Capture the cell that displays the provided text and extract its [x, y] central coordinate. 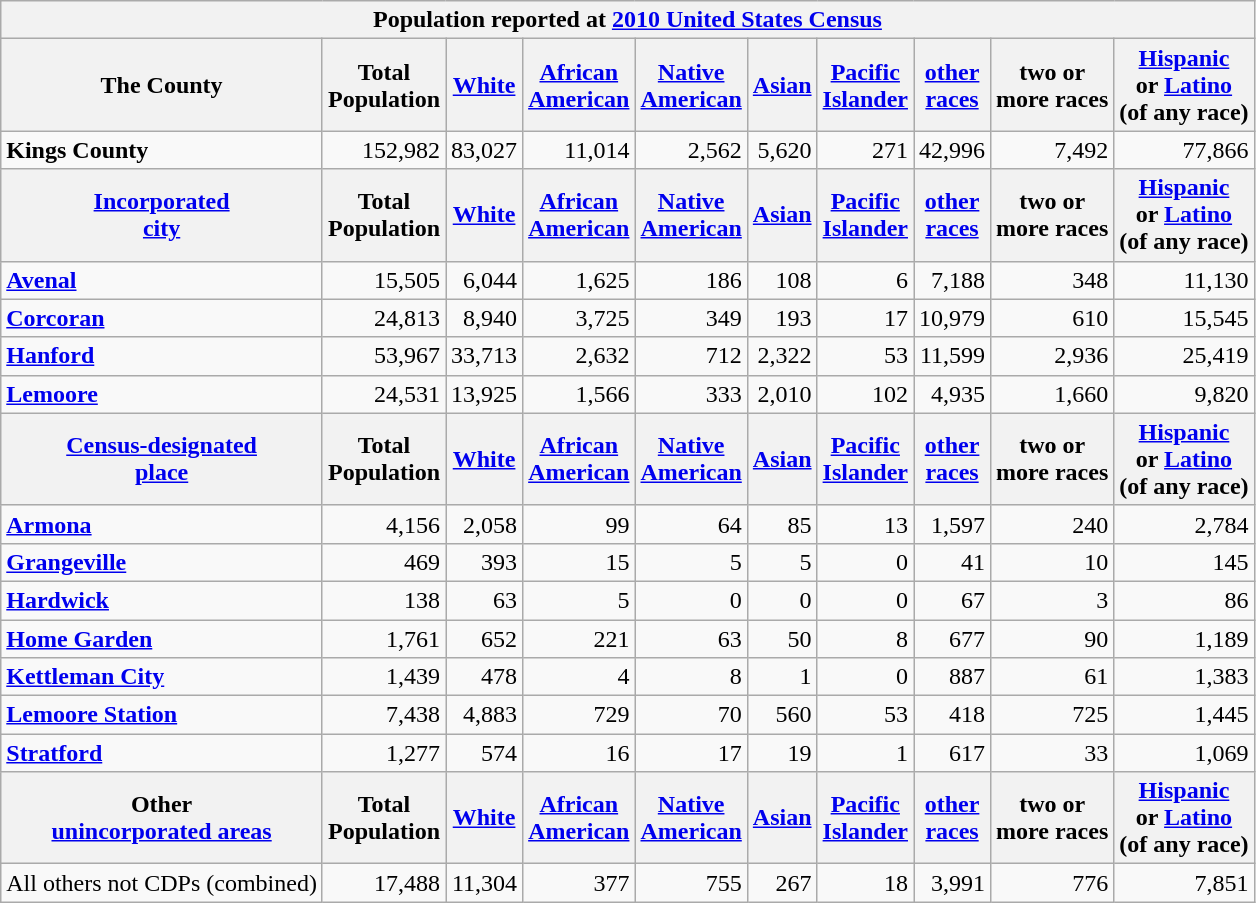
574 [484, 753]
42,996 [952, 150]
2,632 [579, 356]
Hardwick [162, 600]
377 [579, 883]
The County [162, 85]
61 [1052, 677]
1,761 [384, 639]
13,925 [484, 394]
50 [782, 639]
712 [691, 356]
64 [691, 524]
Hanford [162, 356]
349 [691, 318]
9,820 [1184, 394]
1,566 [579, 394]
1,277 [384, 753]
17,488 [384, 883]
90 [1052, 639]
4,935 [952, 394]
617 [952, 753]
19 [782, 753]
221 [579, 639]
2,322 [782, 356]
24,813 [384, 318]
7,851 [1184, 883]
5,620 [782, 150]
193 [782, 318]
6 [865, 280]
4,156 [384, 524]
7,438 [384, 715]
4,883 [484, 715]
Lemoore Station [162, 715]
86 [1184, 600]
725 [1052, 715]
Kettleman City [162, 677]
85 [782, 524]
333 [691, 394]
2,784 [1184, 524]
33 [1052, 753]
1,189 [1184, 639]
67 [952, 600]
6,044 [484, 280]
Corcoran [162, 318]
145 [1184, 562]
11,599 [952, 356]
2,562 [691, 150]
776 [1052, 883]
3,991 [952, 883]
652 [484, 639]
15,545 [1184, 318]
478 [484, 677]
99 [579, 524]
1,069 [1184, 753]
2,936 [1052, 356]
1,597 [952, 524]
83,027 [484, 150]
102 [865, 394]
1,625 [579, 280]
Grangeville [162, 562]
1,660 [1052, 394]
152,982 [384, 150]
15 [579, 562]
Kings County [162, 150]
1,439 [384, 677]
469 [384, 562]
Armona [162, 524]
348 [1052, 280]
108 [782, 280]
All others not CDPs (combined) [162, 883]
77,866 [1184, 150]
186 [691, 280]
15,505 [384, 280]
10,979 [952, 318]
Census-designatedplace [162, 459]
Incorporatedcity [162, 215]
53,967 [384, 356]
393 [484, 562]
1,445 [1184, 715]
560 [782, 715]
33,713 [484, 356]
3 [1052, 600]
Population reported at 2010 United States Census [628, 20]
Otherunincorporated areas [162, 818]
8,940 [484, 318]
13 [865, 524]
Lemoore [162, 394]
4 [579, 677]
677 [952, 639]
418 [952, 715]
11,130 [1184, 280]
755 [691, 883]
16 [579, 753]
1,383 [1184, 677]
24,531 [384, 394]
267 [782, 883]
70 [691, 715]
887 [952, 677]
271 [865, 150]
3,725 [579, 318]
Home Garden [162, 639]
11,014 [579, 150]
610 [1052, 318]
138 [384, 600]
41 [952, 562]
Avenal [162, 280]
10 [1052, 562]
Stratford [162, 753]
240 [1052, 524]
25,419 [1184, 356]
18 [865, 883]
729 [579, 715]
2,058 [484, 524]
7,492 [1052, 150]
11,304 [484, 883]
7,188 [952, 280]
2,010 [782, 394]
